Search for the cell housing the specified text and yield its (X, Y) center coordinate. 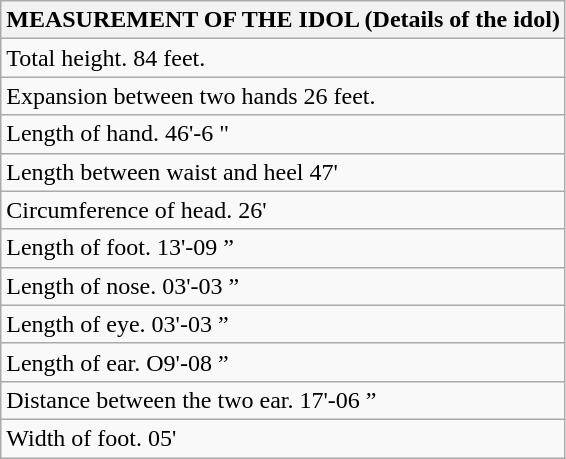
Length of foot. 13'-09 ” (284, 248)
Length of ear. O9'-08 ” (284, 362)
Length of nose. 03'-03 ” (284, 286)
MEASUREMENT OF THE IDOL (Details of the idol) (284, 20)
Length between waist and heel 47' (284, 172)
Length of eye. 03'-03 ” (284, 324)
Width of foot. 05' (284, 438)
Total height. 84 feet. (284, 58)
Circumference of head. 26' (284, 210)
Expansion between two hands 26 feet. (284, 96)
Length of hand. 46'-6 " (284, 134)
Distance between the two ear. 17'-06 ” (284, 400)
